Return the [x, y] coordinate for the center point of the cell that contains the specified text.  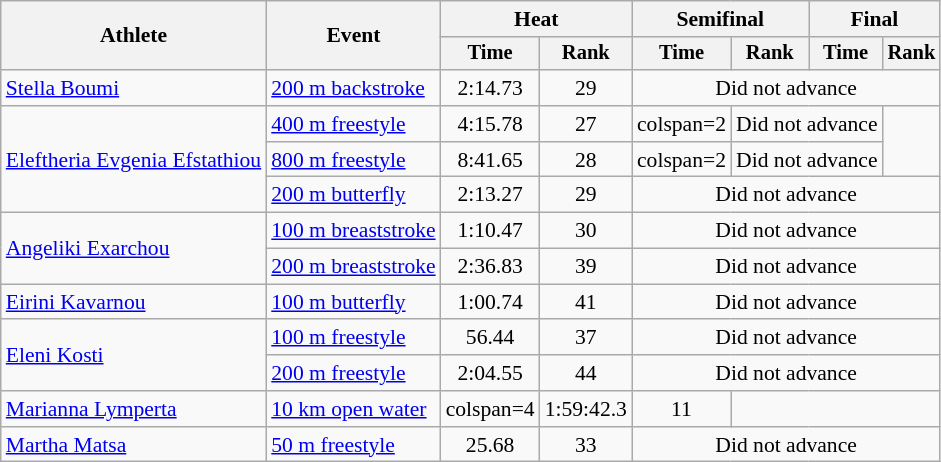
100 m freestyle [353, 338]
Eleni Kosti [134, 356]
Final [875, 19]
39 [586, 267]
800 m freestyle [353, 160]
30 [586, 231]
37 [586, 338]
56.44 [490, 338]
1:10.47 [490, 231]
28 [586, 160]
2:36.83 [490, 267]
colspan=4 [490, 409]
4:15.78 [490, 124]
200 m freestyle [353, 373]
Event [353, 36]
200 m backstroke [353, 88]
100 m breaststroke [353, 231]
Heat [536, 19]
Eirini Kavarnou [134, 302]
41 [586, 302]
27 [586, 124]
1:00.74 [490, 302]
2:14.73 [490, 88]
100 m butterfly [353, 302]
2:04.55 [490, 373]
Semifinal [720, 19]
10 km open water [353, 409]
200 m butterfly [353, 195]
Stella Boumi [134, 88]
Marianna Lymperta [134, 409]
8:41.65 [490, 160]
400 m freestyle [353, 124]
1:59:42.3 [586, 409]
44 [586, 373]
11 [682, 409]
Angeliki Exarchou [134, 248]
Eleftheria Evgenia Efstathiou [134, 160]
2:13.27 [490, 195]
200 m breaststroke [353, 267]
Athlete [134, 36]
